Provide the (X, Y) coordinate of the cell's center where the given text is located.  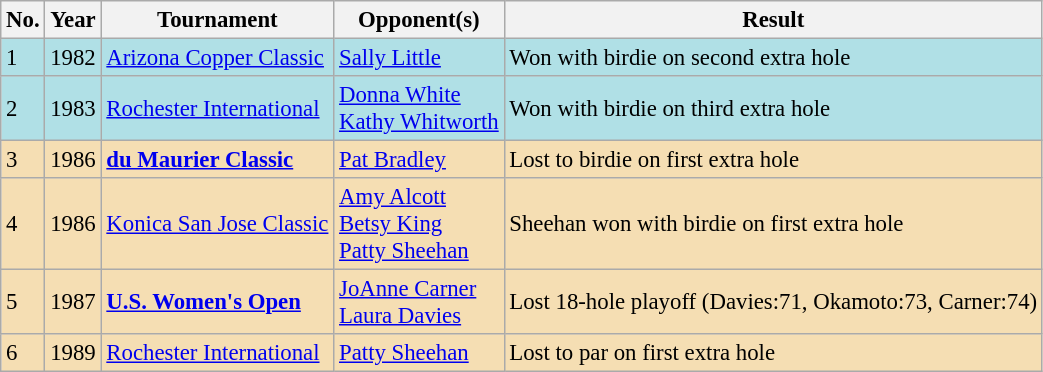
Arizona Copper Classic (218, 58)
Sally Little (419, 58)
Patty Sheehan (419, 353)
U.S. Women's Open (218, 302)
Lost to birdie on first extra hole (773, 160)
1 (23, 58)
3 (23, 160)
1983 (73, 108)
JoAnne Carner Laura Davies (419, 302)
Year (73, 20)
4 (23, 224)
Won with birdie on third extra hole (773, 108)
Lost 18-hole playoff (Davies:71, Okamoto:73, Carner:74) (773, 302)
Pat Bradley (419, 160)
Konica San Jose Classic (218, 224)
Lost to par on first extra hole (773, 353)
Tournament (218, 20)
1982 (73, 58)
Sheehan won with birdie on first extra hole (773, 224)
1989 (73, 353)
6 (23, 353)
du Maurier Classic (218, 160)
2 (23, 108)
5 (23, 302)
No. (23, 20)
Donna White Kathy Whitworth (419, 108)
Opponent(s) (419, 20)
1987 (73, 302)
Amy Alcott Betsy King Patty Sheehan (419, 224)
Result (773, 20)
Won with birdie on second extra hole (773, 58)
